Scan for the cell matching the given text and deliver its [X, Y] coordinate at center. 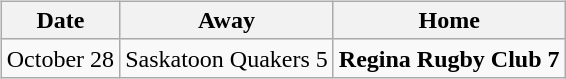
Regina Rugby Club 7 [449, 58]
Away [227, 20]
October 28 [60, 58]
Saskatoon Quakers 5 [227, 58]
Home [449, 20]
Date [60, 20]
